Find where the given text appears and provide that cell's center as (x, y) coordinate. 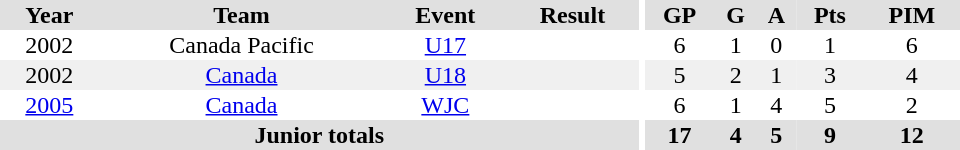
2005 (50, 105)
3 (830, 75)
GP (679, 15)
U18 (445, 75)
Result (572, 15)
G (736, 15)
0 (776, 45)
12 (912, 135)
Year (50, 15)
17 (679, 135)
PIM (912, 15)
WJC (445, 105)
9 (830, 135)
Team (242, 15)
U17 (445, 45)
Canada Pacific (242, 45)
Pts (830, 15)
Junior totals (320, 135)
Event (445, 15)
A (776, 15)
